Search for the cell housing the specified text and yield its [x, y] center coordinate. 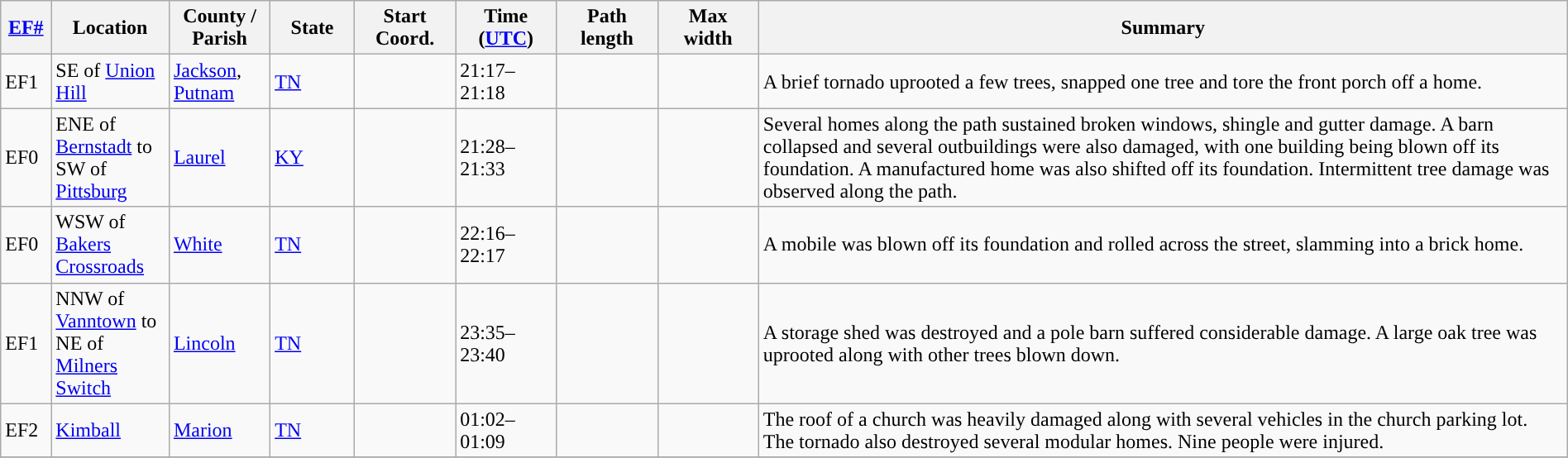
23:35–23:40 [506, 343]
A storage shed was destroyed and a pole barn suffered considerable damage. A large oak tree was uprooted along with other trees blown down. [1163, 343]
Jackson, Putnam [219, 81]
21:17–21:18 [506, 81]
KY [313, 157]
Start Coord. [404, 28]
Time (UTC) [506, 28]
EF# [26, 28]
Path length [607, 28]
21:28–21:33 [506, 157]
NNW of Vanntown to NE of Milners Switch [111, 343]
EF2 [26, 430]
County / Parish [219, 28]
SE of Union Hill [111, 81]
Location [111, 28]
Summary [1163, 28]
WSW of Bakers Crossroads [111, 245]
Kimball [111, 430]
A mobile was blown off its foundation and rolled across the street, slamming into a brick home. [1163, 245]
ENE of Bernstadt to SW of Pittsburg [111, 157]
Lincoln [219, 343]
22:16–22:17 [506, 245]
Max width [708, 28]
State [313, 28]
Marion [219, 430]
A brief tornado uprooted a few trees, snapped one tree and tore the front porch off a home. [1163, 81]
Laurel [219, 157]
01:02–01:09 [506, 430]
White [219, 245]
